Output the (x, y) coordinate of the center of the cell containing the given text.  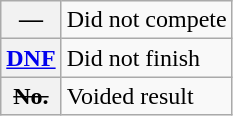
Voided result (146, 96)
No. (31, 96)
— (31, 20)
DNF (31, 58)
Did not compete (146, 20)
Did not finish (146, 58)
